Locate the cell with the specified text and output its (x, y) center coordinate. 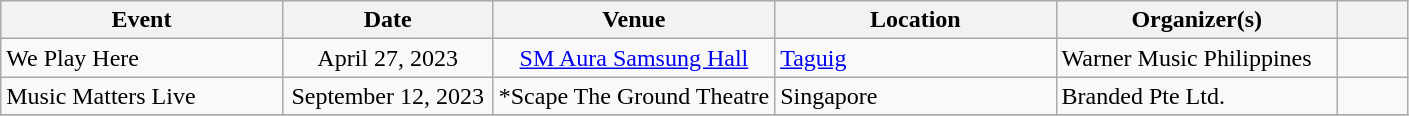
Event (142, 20)
We Play Here (142, 58)
Venue (634, 20)
September 12, 2023 (388, 96)
Date (388, 20)
Taguig (916, 58)
SM Aura Samsung Hall (634, 58)
Branded Pte Ltd. (1196, 96)
Location (916, 20)
Warner Music Philippines (1196, 58)
Music Matters Live (142, 96)
*Scape The Ground Theatre (634, 96)
Organizer(s) (1196, 20)
Singapore (916, 96)
April 27, 2023 (388, 58)
